Identify which cell holds the provided text, then report its [X, Y] central coordinate. 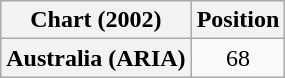
Chart (2002) [96, 20]
Position [238, 20]
Australia (ARIA) [96, 58]
68 [238, 58]
